Locate the cell with the specified text and output its (x, y) center coordinate. 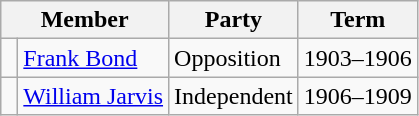
Party (234, 20)
1906–1909 (358, 96)
William Jarvis (94, 96)
Term (358, 20)
Independent (234, 96)
Member (85, 20)
Frank Bond (94, 58)
1903–1906 (358, 58)
Opposition (234, 58)
